Identify which cell holds the provided text, then report its [x, y] central coordinate. 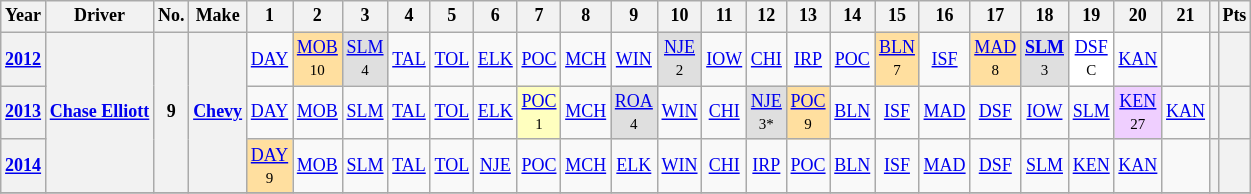
3 [365, 16]
12 [767, 16]
19 [1091, 16]
8 [586, 16]
10 [680, 16]
POC9 [808, 113]
15 [898, 16]
Chevy [218, 112]
2013 [24, 113]
21 [1186, 16]
7 [539, 16]
2012 [24, 59]
5 [452, 16]
Make [218, 16]
POC1 [539, 113]
SLM3 [1045, 59]
1 [269, 16]
Driver [99, 16]
KEN27 [1138, 113]
ROA4 [634, 113]
16 [944, 16]
6 [495, 16]
NJE2 [680, 59]
2014 [24, 166]
MOB10 [317, 59]
Pts [1234, 16]
SLM4 [365, 59]
17 [996, 16]
DAY9 [269, 166]
KEN [1091, 166]
13 [808, 16]
NJE3* [767, 113]
4 [409, 16]
20 [1138, 16]
No. [172, 16]
Year [24, 16]
14 [852, 16]
2 [317, 16]
DSFC [1091, 59]
Chase Elliott [99, 112]
11 [724, 16]
NJE [495, 166]
MAD8 [996, 59]
18 [1045, 16]
BLN7 [898, 59]
